From the cell containing the given text, extract its center point as (X, Y) coordinate. 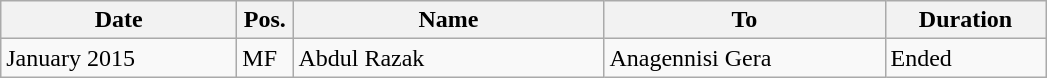
Pos. (265, 20)
To (744, 20)
January 2015 (119, 58)
Anagennisi Gera (744, 58)
MF (265, 58)
Abdul Razak (448, 58)
Date (119, 20)
Duration (966, 20)
Name (448, 20)
Ended (966, 58)
